Locate the cell with the specified text and output its (X, Y) center coordinate. 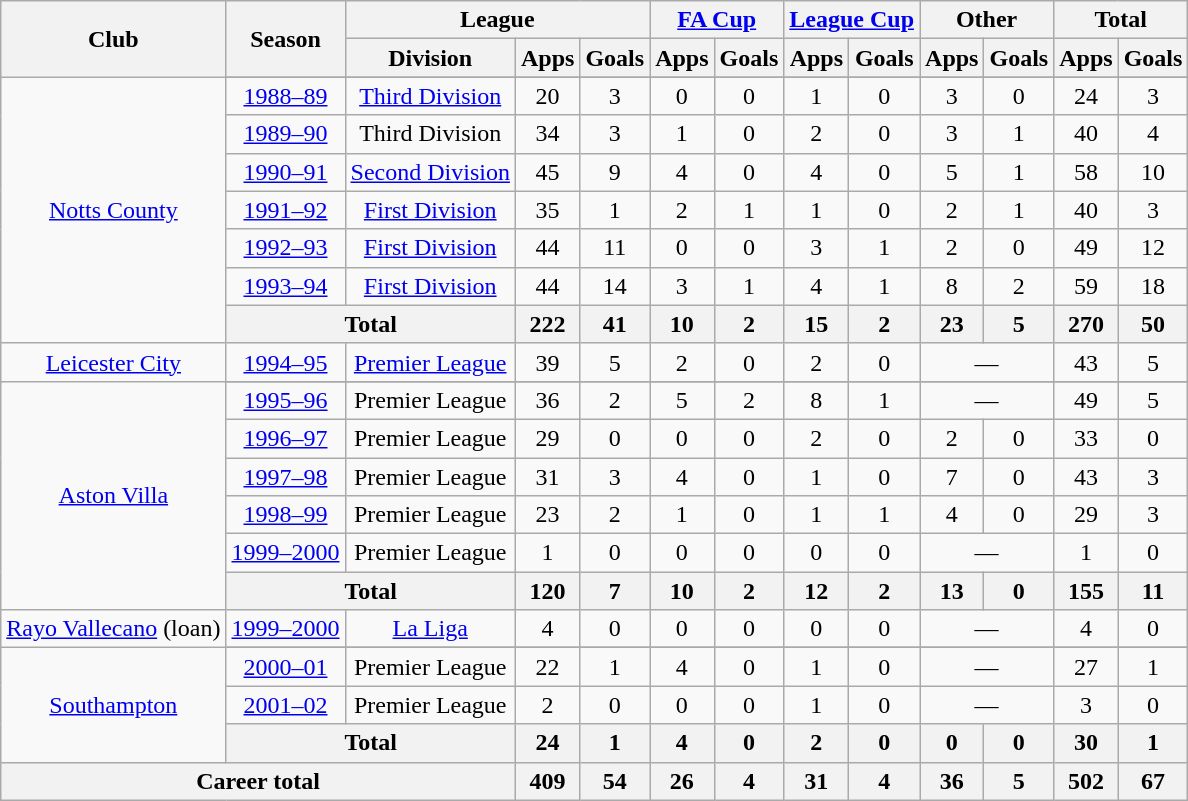
67 (1153, 781)
41 (615, 324)
39 (547, 362)
1989–90 (286, 134)
1994–95 (286, 362)
502 (1086, 781)
270 (1086, 324)
50 (1153, 324)
Notts County (114, 210)
FA Cup (717, 20)
La Liga (430, 629)
Second Division (430, 172)
1992–93 (286, 248)
58 (1086, 172)
1996–97 (286, 438)
League Cup (852, 20)
33 (1086, 438)
59 (1086, 286)
409 (547, 781)
15 (816, 324)
2001–02 (286, 705)
9 (615, 172)
222 (547, 324)
120 (547, 591)
155 (1086, 591)
1998–99 (286, 515)
Club (114, 39)
27 (1086, 667)
1995–96 (286, 400)
2000–01 (286, 667)
34 (547, 134)
1990–91 (286, 172)
22 (547, 667)
13 (952, 591)
Aston Villa (114, 495)
30 (1086, 743)
Rayo Vallecano (loan) (114, 629)
Other (987, 20)
Division (430, 58)
14 (615, 286)
18 (1153, 286)
1993–94 (286, 286)
35 (547, 210)
20 (547, 96)
26 (682, 781)
45 (547, 172)
1988–89 (286, 96)
Leicester City (114, 362)
Season (286, 39)
54 (615, 781)
Southampton (114, 705)
League (498, 20)
Career total (258, 781)
1991–92 (286, 210)
1997–98 (286, 477)
